Find where the given text appears and provide that cell's center as [x, y] coordinate. 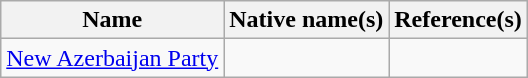
New Azerbaijan Party [112, 58]
Name [112, 20]
Reference(s) [458, 20]
Native name(s) [306, 20]
